Output the (x, y) coordinate of the center of the cell containing the given text.  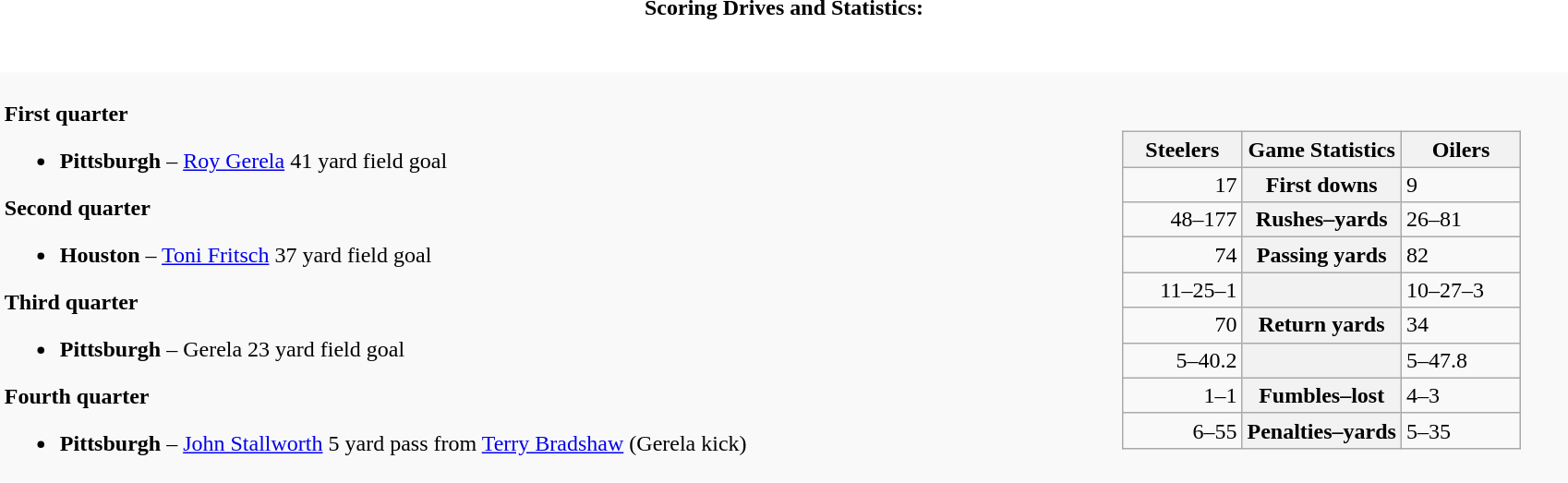
4–3 (1461, 395)
82 (1461, 255)
Game Statistics (1321, 150)
5–40.2 (1182, 360)
11–25–1 (1182, 290)
Fumbles–lost (1321, 395)
5–47.8 (1461, 360)
Oilers (1461, 150)
70 (1182, 325)
17 (1182, 185)
Penalties–yards (1321, 430)
1–1 (1182, 395)
5–35 (1461, 430)
6–55 (1182, 430)
26–81 (1461, 220)
34 (1461, 325)
9 (1461, 185)
Steelers (1182, 150)
10–27–3 (1461, 290)
Rushes–yards (1321, 220)
48–177 (1182, 220)
First downs (1321, 185)
Passing yards (1321, 255)
Return yards (1321, 325)
74 (1182, 255)
